Output the [x, y] coordinate of the center of the cell containing the given text.  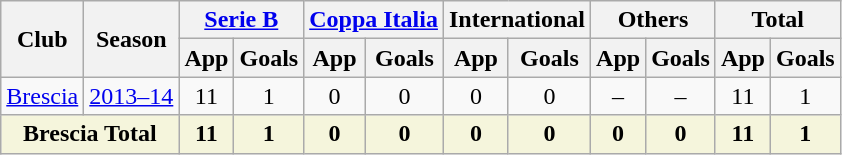
Season [132, 39]
Brescia [42, 96]
Brescia Total [90, 134]
Total [778, 20]
2013–14 [132, 96]
Others [654, 20]
Serie B [242, 20]
Coppa Italia [374, 20]
International [516, 20]
Club [42, 39]
